From the cell containing the given text, extract its center point as (X, Y) coordinate. 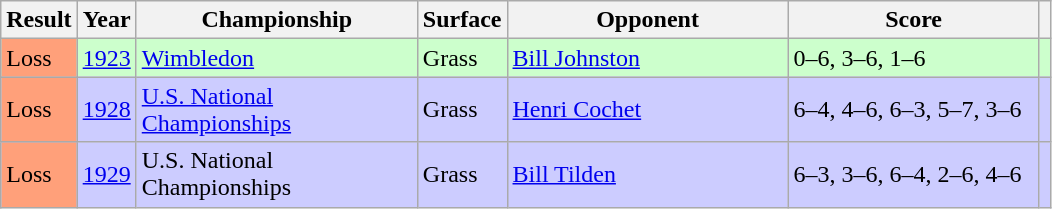
6–4, 4–6, 6–3, 5–7, 3–6 (914, 110)
6–3, 3–6, 6–4, 2–6, 4–6 (914, 174)
Championship (276, 20)
1929 (106, 174)
1928 (106, 110)
Bill Johnston (648, 58)
Wimbledon (276, 58)
Result (39, 20)
Surface (462, 20)
Year (106, 20)
1923 (106, 58)
Score (914, 20)
Bill Tilden (648, 174)
Henri Cochet (648, 110)
Opponent (648, 20)
0–6, 3–6, 1–6 (914, 58)
